Output the [x, y] coordinate of the center of the cell containing the given text.  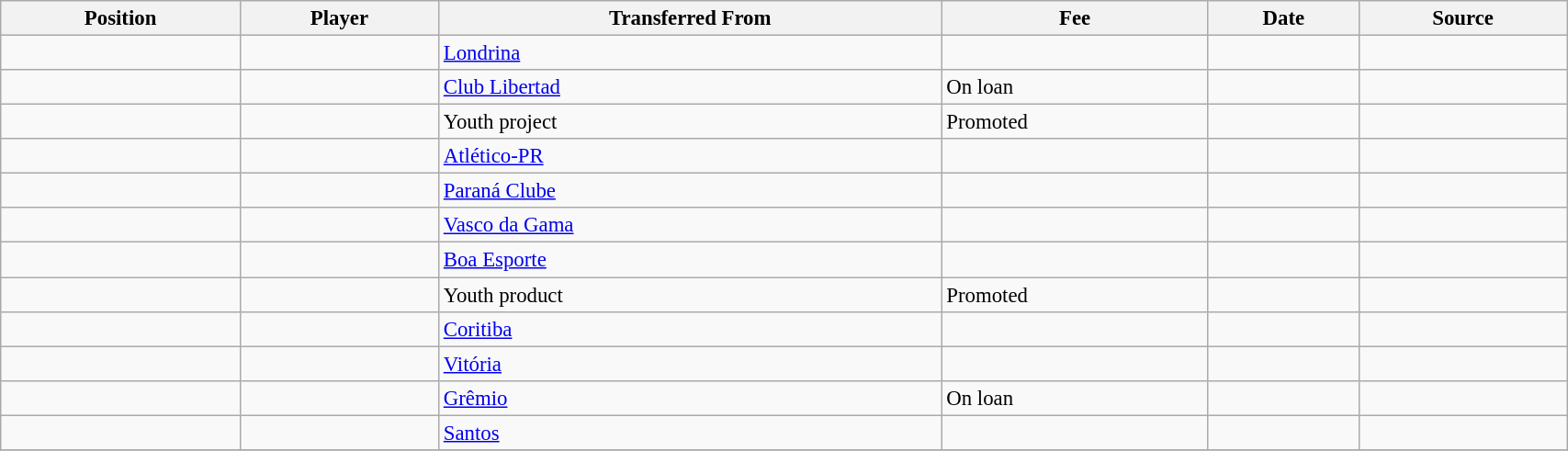
Player [339, 18]
Boa Esporte [690, 260]
Vasco da Gama [690, 225]
Vitória [690, 364]
Position [121, 18]
Transferred From [690, 18]
Atlético-PR [690, 156]
Club Libertad [690, 87]
Coritiba [690, 329]
Santos [690, 433]
Youth product [690, 295]
Fee [1075, 18]
Date [1283, 18]
Source [1463, 18]
Grêmio [690, 398]
Londrina [690, 53]
Paraná Clube [690, 191]
Youth project [690, 122]
